From the cell containing the given text, extract its center point as (X, Y) coordinate. 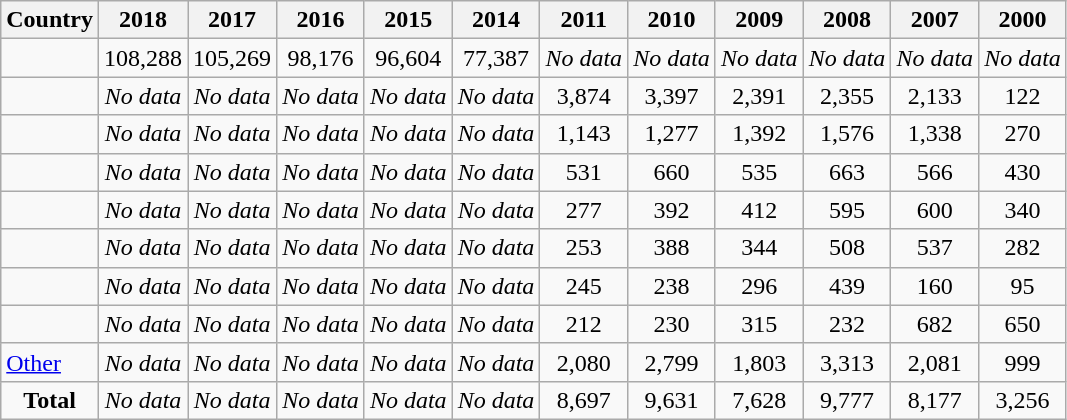
1,277 (672, 134)
282 (1023, 248)
3,874 (584, 96)
2018 (142, 20)
245 (584, 286)
2007 (935, 20)
7,628 (759, 400)
77,387 (496, 58)
2017 (232, 20)
2008 (847, 20)
2011 (584, 20)
Other (50, 362)
1,803 (759, 362)
296 (759, 286)
2,391 (759, 96)
600 (935, 210)
508 (847, 248)
277 (584, 210)
95 (1023, 286)
392 (672, 210)
439 (847, 286)
212 (584, 324)
412 (759, 210)
2,133 (935, 96)
537 (935, 248)
232 (847, 324)
2014 (496, 20)
96,604 (408, 58)
2016 (321, 20)
3,313 (847, 362)
999 (1023, 362)
531 (584, 172)
Total (50, 400)
2,799 (672, 362)
650 (1023, 324)
1,392 (759, 134)
595 (847, 210)
108,288 (142, 58)
9,777 (847, 400)
535 (759, 172)
344 (759, 248)
430 (1023, 172)
9,631 (672, 400)
1,338 (935, 134)
270 (1023, 134)
660 (672, 172)
2,080 (584, 362)
315 (759, 324)
566 (935, 172)
2,081 (935, 362)
Country (50, 20)
98,176 (321, 58)
105,269 (232, 58)
2,355 (847, 96)
2010 (672, 20)
2000 (1023, 20)
238 (672, 286)
122 (1023, 96)
682 (935, 324)
1,143 (584, 134)
2009 (759, 20)
388 (672, 248)
8,697 (584, 400)
8,177 (935, 400)
160 (935, 286)
3,256 (1023, 400)
1,576 (847, 134)
2015 (408, 20)
230 (672, 324)
3,397 (672, 96)
663 (847, 172)
253 (584, 248)
340 (1023, 210)
